Provide the [X, Y] coordinate of the cell's center where the given text is located.  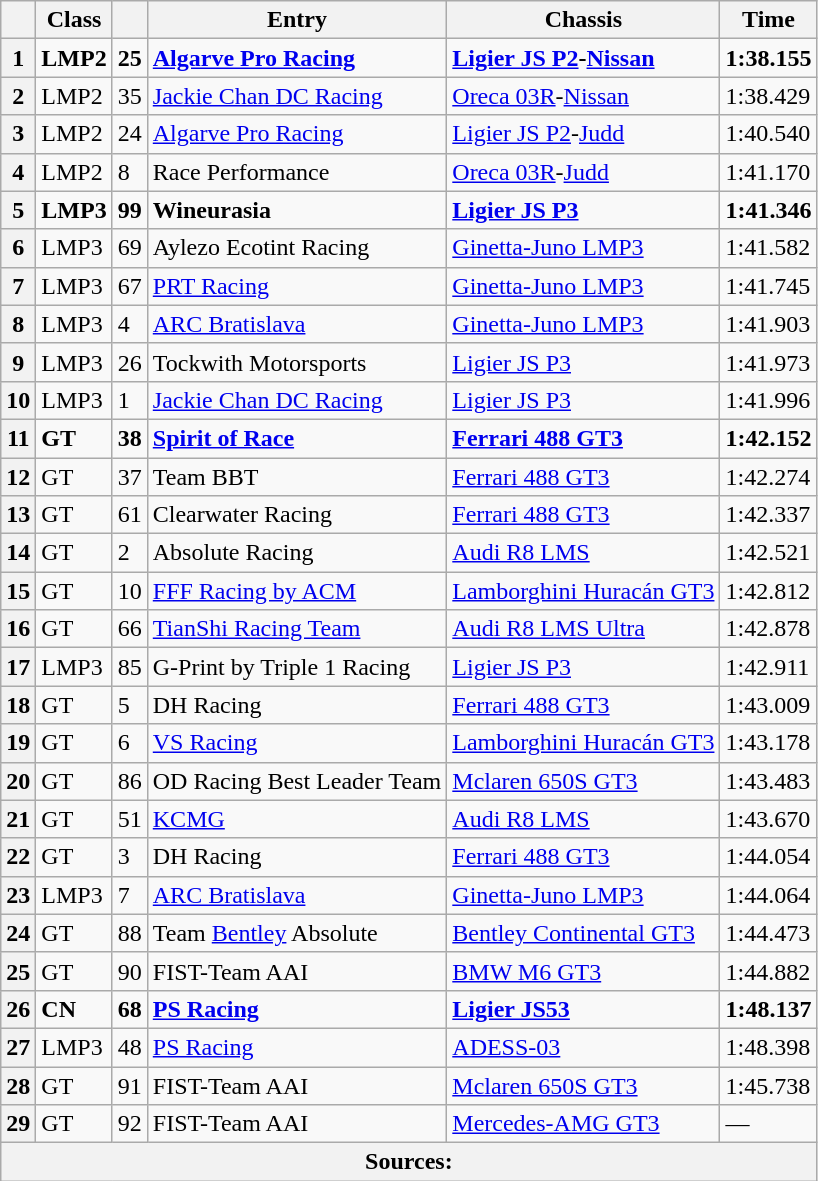
14 [18, 553]
Clearwater Racing [297, 515]
90 [130, 971]
27 [18, 1047]
1:38.155 [768, 58]
68 [130, 1009]
Spirit of Race [297, 438]
Aylezo Ecotint Racing [297, 248]
23 [18, 895]
61 [130, 515]
1:44.064 [768, 895]
92 [130, 1124]
Chassis [584, 20]
88 [130, 933]
20 [18, 781]
Ligier JS53 [584, 1009]
Ligier JS P2-Nissan [584, 58]
15 [18, 591]
CN [74, 1009]
Wineurasia [297, 210]
37 [130, 477]
1:41.170 [768, 172]
1:43.178 [768, 743]
Time [768, 20]
— [768, 1124]
Entry [297, 20]
1:41.346 [768, 210]
1:42.911 [768, 667]
1:44.882 [768, 971]
66 [130, 629]
1:42.337 [768, 515]
Oreca 03R-Nissan [584, 96]
99 [130, 210]
Tockwith Motorsports [297, 362]
1:44.054 [768, 857]
35 [130, 96]
Mercedes-AMG GT3 [584, 1124]
1:45.738 [768, 1085]
Oreca 03R-Judd [584, 172]
1:41.903 [768, 324]
1:40.540 [768, 134]
Team Bentley Absolute [297, 933]
1:41.973 [768, 362]
Team BBT [297, 477]
17 [18, 667]
1:42.878 [768, 629]
1:43.483 [768, 781]
Bentley Continental GT3 [584, 933]
Absolute Racing [297, 553]
28 [18, 1085]
51 [130, 819]
Ligier JS P2-Judd [584, 134]
TianShi Racing Team [297, 629]
1:42.274 [768, 477]
Audi R8 LMS Ultra [584, 629]
69 [130, 248]
19 [18, 743]
KCMG [297, 819]
PRT Racing [297, 286]
91 [130, 1085]
1:41.996 [768, 400]
29 [18, 1124]
11 [18, 438]
38 [130, 438]
12 [18, 477]
86 [130, 781]
Class [74, 20]
22 [18, 857]
85 [130, 667]
1:42.812 [768, 591]
FFF Racing by ACM [297, 591]
1:42.152 [768, 438]
OD Racing Best Leader Team [297, 781]
1:48.398 [768, 1047]
67 [130, 286]
1:41.582 [768, 248]
Race Performance [297, 172]
48 [130, 1047]
VS Racing [297, 743]
1:41.745 [768, 286]
BMW M6 GT3 [584, 971]
1:42.521 [768, 553]
21 [18, 819]
Sources: [409, 1162]
1:43.009 [768, 705]
G-Print by Triple 1 Racing [297, 667]
16 [18, 629]
1:44.473 [768, 933]
1:48.137 [768, 1009]
ADESS-03 [584, 1047]
9 [18, 362]
13 [18, 515]
18 [18, 705]
1:38.429 [768, 96]
1:43.670 [768, 819]
